For the text-containing cell, return its midpoint in (x, y) coordinate format. 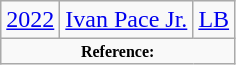
2022 (30, 20)
Ivan Pace Jr. (126, 20)
Reference: (118, 51)
LB (214, 20)
